Search for the cell housing the specified text and yield its (x, y) center coordinate. 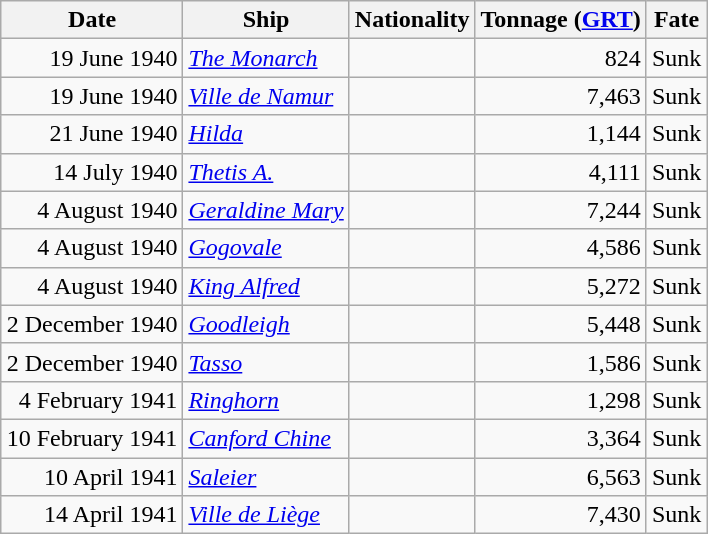
4 February 1941 (92, 400)
Ship (266, 20)
Geraldine Mary (266, 210)
1,298 (560, 400)
Goodleigh (266, 324)
14 April 1941 (92, 515)
Ringhorn (266, 400)
6,563 (560, 477)
10 April 1941 (92, 477)
824 (560, 58)
Saleier (266, 477)
Ville de Namur (266, 96)
The Monarch (266, 58)
Fate (676, 20)
Canford Chine (266, 438)
Gogovale (266, 248)
1,586 (560, 362)
5,272 (560, 286)
5,448 (560, 324)
3,364 (560, 438)
4,111 (560, 172)
7,430 (560, 515)
Hilda (266, 134)
King Alfred (266, 286)
7,463 (560, 96)
14 July 1940 (92, 172)
Date (92, 20)
21 June 1940 (92, 134)
4,586 (560, 248)
Tonnage (GRT) (560, 20)
7,244 (560, 210)
Tasso (266, 362)
10 February 1941 (92, 438)
Nationality (412, 20)
Ville de Liège (266, 515)
1,144 (560, 134)
Thetis A. (266, 172)
